Detect which cell encompasses the target text, then output its [X, Y] center coordinate. 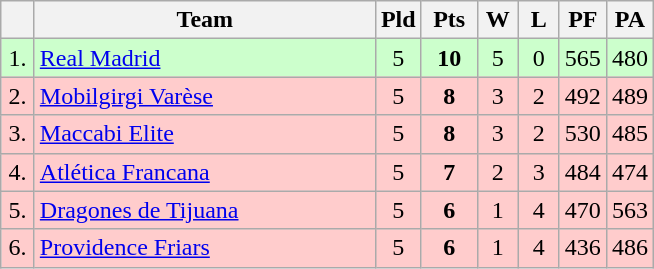
0 [538, 58]
3. [18, 134]
474 [630, 172]
Atlética Francana [204, 172]
4. [18, 172]
W [498, 20]
489 [630, 96]
Pld [398, 20]
470 [582, 210]
Team [204, 20]
563 [630, 210]
486 [630, 248]
2. [18, 96]
PA [630, 20]
436 [582, 248]
5. [18, 210]
1. [18, 58]
PF [582, 20]
530 [582, 134]
485 [630, 134]
Maccabi Elite [204, 134]
6. [18, 248]
492 [582, 96]
Real Madrid [204, 58]
Dragones de Tijuana [204, 210]
480 [630, 58]
7 [449, 172]
484 [582, 172]
Mobilgirgi Varèse [204, 96]
10 [449, 58]
Pts [449, 20]
Providence Friars [204, 248]
L [538, 20]
565 [582, 58]
